Determine the [X, Y] coordinate at the center of the cell enclosing the given text.  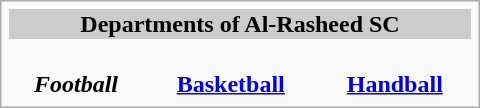
Football [76, 70]
Basketball [231, 70]
Departments of Al-Rasheed SC [240, 24]
Handball [395, 70]
